Output the [X, Y] coordinate of the center of the cell containing the given text.  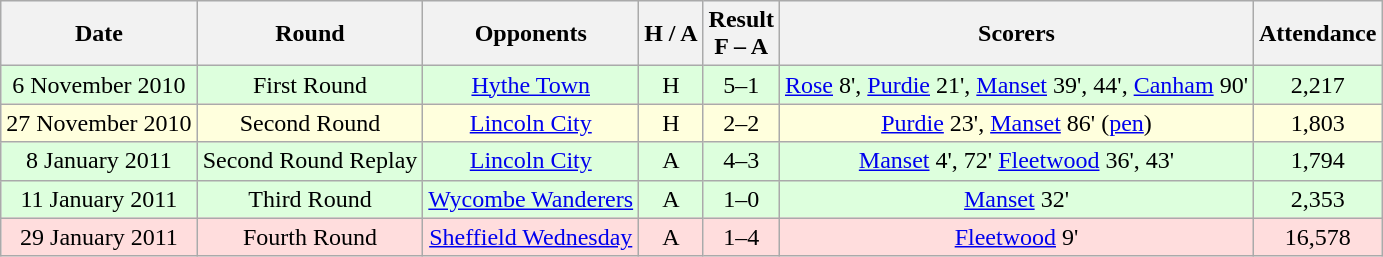
Opponents [531, 34]
Attendance [1318, 34]
1–0 [741, 199]
2,217 [1318, 85]
11 January 2011 [99, 199]
1,803 [1318, 123]
Fleetwood 9' [1016, 237]
Scorers [1016, 34]
2,353 [1318, 199]
Date [99, 34]
Wycombe Wanderers [531, 199]
6 November 2010 [99, 85]
Sheffield Wednesday [531, 237]
8 January 2011 [99, 161]
5–1 [741, 85]
4–3 [741, 161]
Hythe Town [531, 85]
Second Round [310, 123]
First Round [310, 85]
Second Round Replay [310, 161]
ResultF – A [741, 34]
H / A [671, 34]
Manset 4', 72' Fleetwood 36', 43' [1016, 161]
2–2 [741, 123]
Round [310, 34]
Purdie 23', Manset 86' (pen) [1016, 123]
27 November 2010 [99, 123]
Fourth Round [310, 237]
Third Round [310, 199]
29 January 2011 [99, 237]
Rose 8', Purdie 21', Manset 39', 44', Canham 90' [1016, 85]
Manset 32' [1016, 199]
1–4 [741, 237]
16,578 [1318, 237]
1,794 [1318, 161]
